Output the (x, y) coordinate of the center of the cell containing the given text.  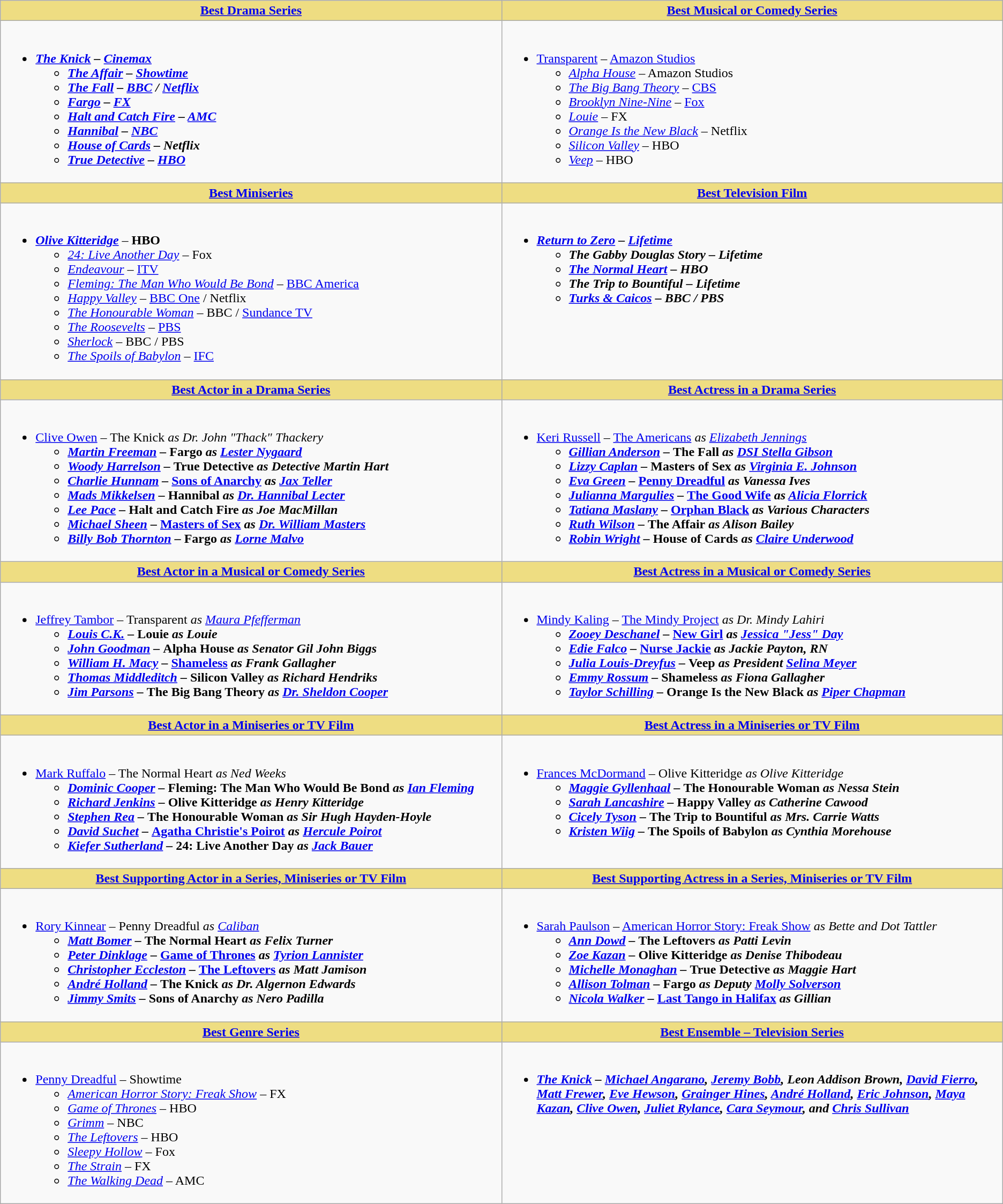
Best Supporting Actor in a Series, Miniseries or TV Film (251, 878)
Best Miniseries (251, 193)
Best Drama Series (251, 11)
Return to Zero – LifetimeThe Gabby Douglas Story – LifetimeThe Normal Heart – HBOThe Trip to Bountiful – LifetimeTurks & Caicos – BBC / PBS (752, 291)
Best Supporting Actress in a Series, Miniseries or TV Film (752, 878)
Best Actor in a Musical or Comedy Series (251, 572)
Best Actress in a Musical or Comedy Series (752, 572)
Best Genre Series (251, 1031)
Best Actress in a Drama Series (752, 390)
Best Actor in a Miniseries or TV Film (251, 725)
Best Musical or Comedy Series (752, 11)
Best Actress in a Miniseries or TV Film (752, 725)
Best Ensemble – Television Series (752, 1031)
Best Television Film (752, 193)
Best Actor in a Drama Series (251, 390)
